Determine the [x, y] coordinate at the center of the cell enclosing the given text.  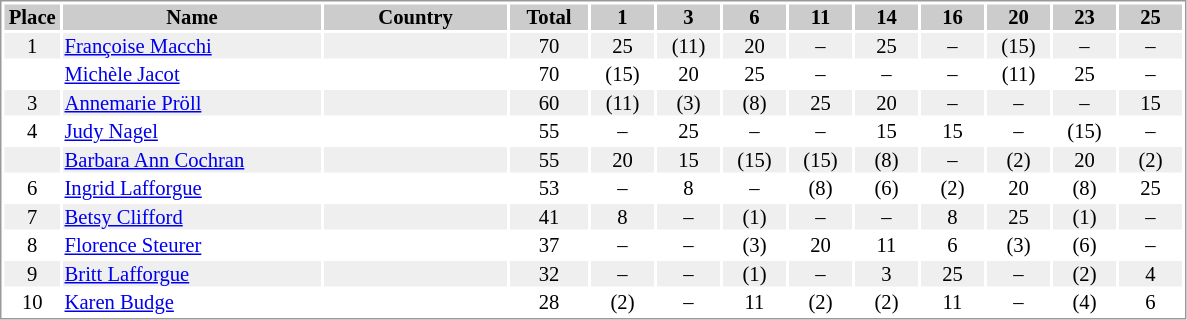
9 [32, 274]
Judy Nagel [192, 131]
Florence Steurer [192, 245]
Annemarie Pröll [192, 103]
14 [886, 17]
Michèle Jacot [192, 75]
Barbara Ann Cochran [192, 160]
7 [32, 217]
Place [32, 17]
(4) [1084, 303]
Name [192, 17]
16 [952, 17]
60 [549, 103]
Total [549, 17]
28 [549, 303]
Britt Lafforgue [192, 274]
41 [549, 217]
23 [1084, 17]
Ingrid Lafforgue [192, 189]
Betsy Clifford [192, 217]
Country [416, 17]
32 [549, 274]
10 [32, 303]
37 [549, 245]
53 [549, 189]
Karen Budge [192, 303]
Françoise Macchi [192, 46]
